Capture the cell that displays the provided text and extract its (x, y) central coordinate. 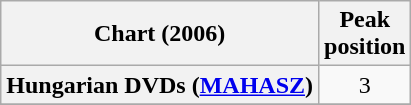
3 (365, 85)
Hungarian DVDs (MAHASZ) (160, 85)
Chart (2006) (160, 34)
Peakposition (365, 34)
